Provide the [x, y] coordinate of the cell's center where the given text is located.  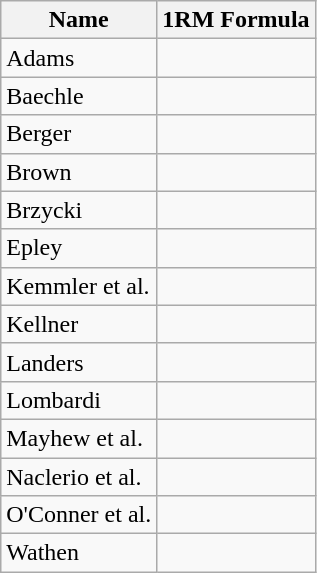
Name [79, 20]
Naclerio et al. [79, 477]
Lombardi [79, 400]
Adams [79, 58]
Kemmler et al. [79, 286]
Brown [79, 172]
O'Conner et al. [79, 515]
Berger [79, 134]
Landers [79, 362]
1RM Formula [236, 20]
Brzycki [79, 210]
Kellner [79, 324]
Baechle [79, 96]
Mayhew et al. [79, 438]
Wathen [79, 553]
Epley [79, 248]
